Find where the given text appears and provide that cell's center as (X, Y) coordinate. 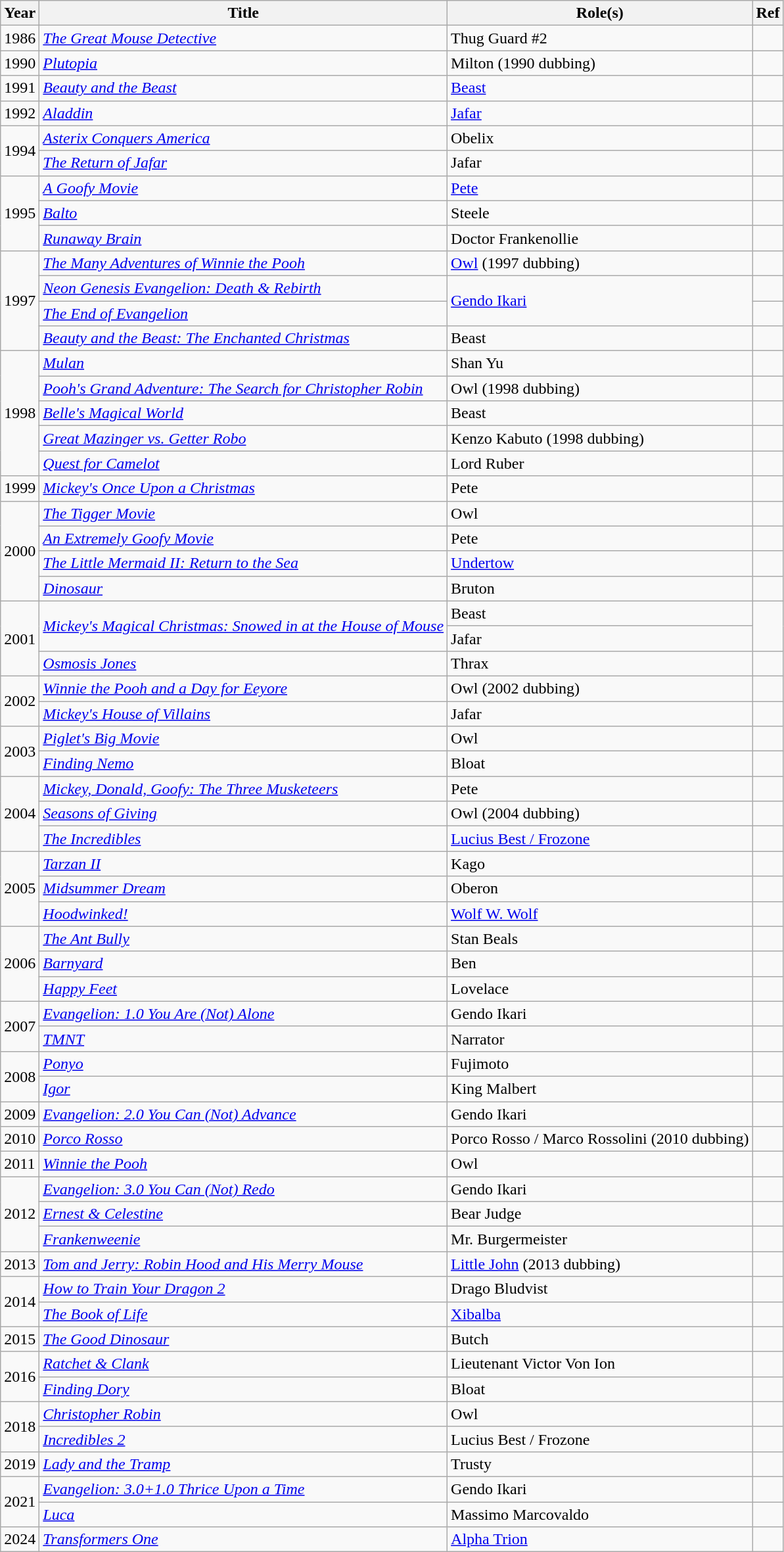
Fujimoto (600, 1064)
Doctor Frankenollie (600, 238)
2011 (20, 1164)
The Tigger Movie (243, 513)
Luca (243, 1514)
Mickey's House of Villains (243, 713)
2006 (20, 964)
Owl (1998 dubbing) (600, 388)
Massimo Marcovaldo (600, 1514)
Role(s) (600, 13)
Seasons of Giving (243, 814)
The Ant Bully (243, 939)
Lord Ruber (600, 463)
The Return of Jafar (243, 163)
Evangelion: 3.0 You Can (Not) Redo (243, 1189)
Mickey's Once Upon a Christmas (243, 488)
Asterix Conquers America (243, 138)
Aladdin (243, 113)
Butch (600, 1339)
2024 (20, 1540)
2018 (20, 1426)
1992 (20, 113)
1998 (20, 413)
Drago Bludvist (600, 1289)
TMNT (243, 1039)
The Good Dinosaur (243, 1339)
Finding Nemo (243, 764)
Mickey's Magical Christmas: Snowed in at the House of Mouse (243, 626)
Bear Judge (600, 1214)
1999 (20, 488)
Shan Yu (600, 364)
Finding Dory (243, 1389)
2013 (20, 1264)
Owl (2002 dubbing) (600, 688)
Quest for Camelot (243, 463)
Osmosis Jones (243, 663)
2010 (20, 1139)
Balto (243, 213)
Thrax (600, 663)
Igor (243, 1089)
Lieutenant Victor Von Ion (600, 1364)
Pooh's Grand Adventure: The Search for Christopher Robin (243, 388)
2002 (20, 701)
Kenzo Kabuto (1998 dubbing) (600, 438)
Porco Rosso / Marco Rossolini (2010 dubbing) (600, 1139)
The Great Mouse Detective (243, 38)
The Book of Life (243, 1314)
2019 (20, 1464)
Great Mazinger vs. Getter Robo (243, 438)
2005 (20, 889)
2008 (20, 1076)
Frankenweenie (243, 1239)
Evangelion: 2.0 You Can (Not) Advance (243, 1114)
1997 (20, 300)
Plutopia (243, 63)
2001 (20, 638)
Belle's Magical World (243, 413)
Ref (768, 13)
The Many Adventures of Winnie the Pooh (243, 263)
Mickey, Donald, Goofy: The Three Musketeers (243, 789)
Porco Rosso (243, 1139)
1994 (20, 151)
Obelix (600, 138)
Wolf W. Wolf (600, 914)
Happy Feet (243, 989)
How to Train Your Dragon 2 (243, 1289)
Mulan (243, 364)
The Incredibles (243, 839)
Christopher Robin (243, 1414)
2003 (20, 751)
Dinosaur (243, 588)
Mr. Burgermeister (600, 1239)
Kago (600, 864)
1995 (20, 213)
Midsummer Dream (243, 889)
2021 (20, 1501)
1986 (20, 38)
Alpha Trion (600, 1540)
Transformers One (243, 1540)
The End of Evangelion (243, 314)
A Goofy Movie (243, 188)
Tarzan II (243, 864)
Year (20, 13)
1991 (20, 88)
Stan Beals (600, 939)
Xibalba (600, 1314)
Hoodwinked! (243, 914)
Winnie the Pooh and a Day for Eeyore (243, 688)
Evangelion: 1.0 You Are (Not) Alone (243, 1014)
Lady and the Tramp (243, 1464)
Milton (1990 dubbing) (600, 63)
Ernest & Celestine (243, 1214)
Narrator (600, 1039)
Ponyo (243, 1064)
Owl (2004 dubbing) (600, 814)
Piglet's Big Movie (243, 739)
Title (243, 13)
Thug Guard #2 (600, 38)
Tom and Jerry: Robin Hood and His Merry Mouse (243, 1264)
Barnyard (243, 964)
Incredibles 2 (243, 1439)
2012 (20, 1214)
Beauty and the Beast: The Enchanted Christmas (243, 339)
2009 (20, 1114)
2016 (20, 1376)
The Little Mermaid II: Return to the Sea (243, 563)
2004 (20, 814)
Lovelace (600, 989)
2014 (20, 1302)
Beauty and the Beast (243, 88)
Trusty (600, 1464)
Little John (2013 dubbing) (600, 1264)
2015 (20, 1339)
Oberon (600, 889)
2007 (20, 1026)
1990 (20, 63)
Steele (600, 213)
Neon Genesis Evangelion: Death & Rebirth (243, 288)
Owl (1997 dubbing) (600, 263)
Ratchet & Clank (243, 1364)
Runaway Brain (243, 238)
2000 (20, 551)
Evangelion: 3.0+1.0 Thrice Upon a Time (243, 1489)
An Extremely Goofy Movie (243, 538)
Winnie the Pooh (243, 1164)
Ben (600, 964)
King Malbert (600, 1089)
Undertow (600, 563)
Bruton (600, 588)
